Locate the cell with the specified text and output its [X, Y] center coordinate. 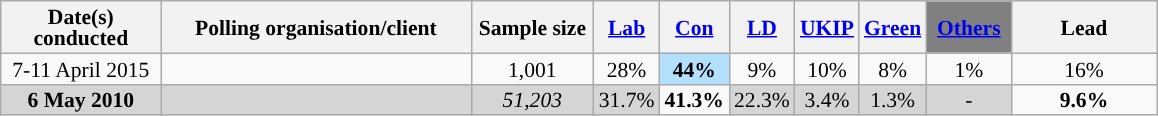
Lead [1084, 27]
6 May 2010 [81, 100]
22.3% [762, 100]
- [968, 100]
9% [762, 68]
LD [762, 27]
28% [627, 68]
41.3% [694, 100]
Green [892, 27]
7-11 April 2015 [81, 68]
UKIP [827, 27]
Con [694, 27]
1,001 [532, 68]
Polling organisation/client [316, 27]
Others [968, 27]
3.4% [827, 100]
31.7% [627, 100]
1.3% [892, 100]
Date(s)conducted [81, 27]
16% [1084, 68]
1% [968, 68]
51,203 [532, 100]
10% [827, 68]
Lab [627, 27]
44% [694, 68]
9.6% [1084, 100]
8% [892, 68]
Sample size [532, 27]
